Return the (X, Y) coordinate for the center point of the cell that contains the specified text.  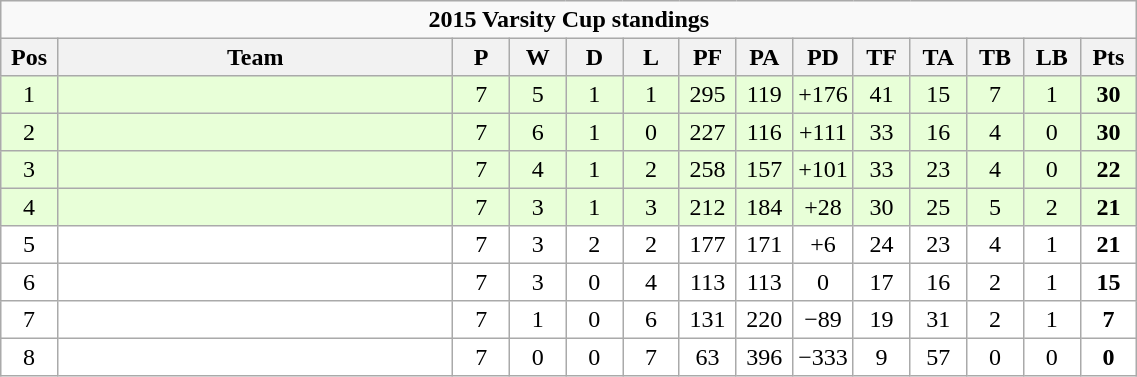
396 (764, 356)
+111 (824, 132)
258 (708, 170)
63 (708, 356)
PF (708, 56)
TB (996, 56)
Pos (30, 56)
TA (938, 56)
25 (938, 206)
177 (708, 244)
116 (764, 132)
8 (30, 356)
157 (764, 170)
2015 Varsity Cup standings (569, 20)
17 (882, 282)
+101 (824, 170)
22 (1108, 170)
PA (764, 56)
P (482, 56)
227 (708, 132)
Pts (1108, 56)
9 (882, 356)
LB (1052, 56)
24 (882, 244)
131 (708, 318)
171 (764, 244)
57 (938, 356)
PD (824, 56)
W (538, 56)
+6 (824, 244)
295 (708, 94)
220 (764, 318)
31 (938, 318)
−89 (824, 318)
41 (882, 94)
212 (708, 206)
Team (254, 56)
D (594, 56)
+176 (824, 94)
L (652, 56)
−333 (824, 356)
+28 (824, 206)
119 (764, 94)
TF (882, 56)
184 (764, 206)
19 (882, 318)
